Capture the cell that displays the provided text and extract its (X, Y) central coordinate. 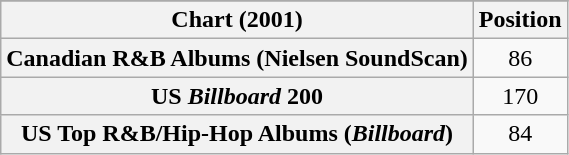
84 (520, 134)
Chart (2001) (238, 20)
86 (520, 58)
Canadian R&B Albums (Nielsen SoundScan) (238, 58)
US Billboard 200 (238, 96)
170 (520, 96)
US Top R&B/Hip-Hop Albums (Billboard) (238, 134)
Position (520, 20)
